Identify which cell holds the provided text, then report its (X, Y) central coordinate. 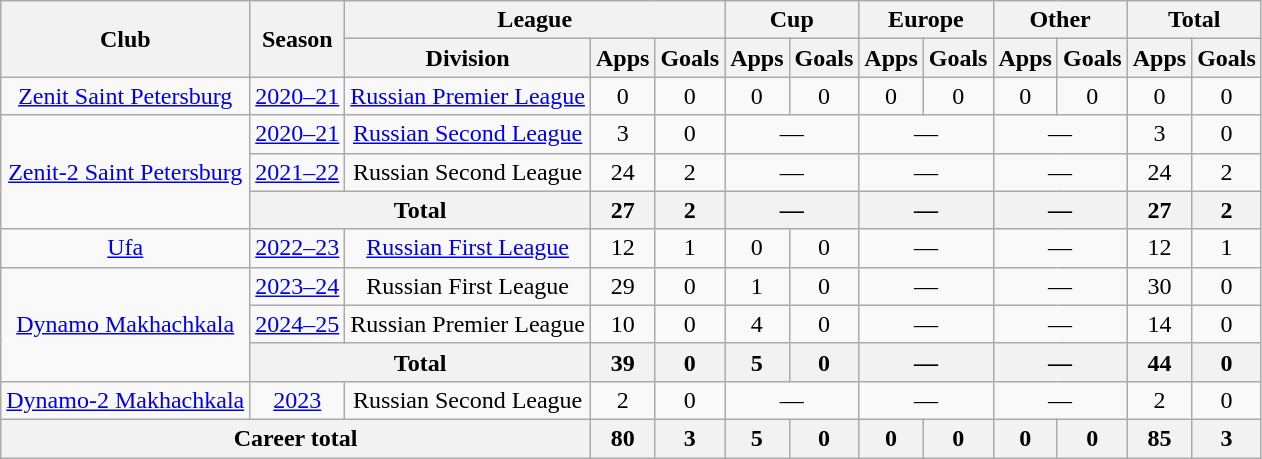
Other (1060, 20)
Division (468, 58)
Club (126, 39)
League (535, 20)
85 (1159, 438)
10 (622, 324)
2021–22 (298, 172)
2023–24 (298, 286)
30 (1159, 286)
Dynamo-2 Makhachkala (126, 400)
Zenit-2 Saint Petersburg (126, 172)
4 (757, 324)
2023 (298, 400)
Europe (926, 20)
44 (1159, 362)
2024–25 (298, 324)
Zenit Saint Petersburg (126, 96)
Dynamo Makhachkala (126, 324)
Ufa (126, 248)
14 (1159, 324)
Cup (792, 20)
39 (622, 362)
2022–23 (298, 248)
29 (622, 286)
Season (298, 39)
Career total (296, 438)
80 (622, 438)
